Detect which cell encompasses the target text, then output its (x, y) center coordinate. 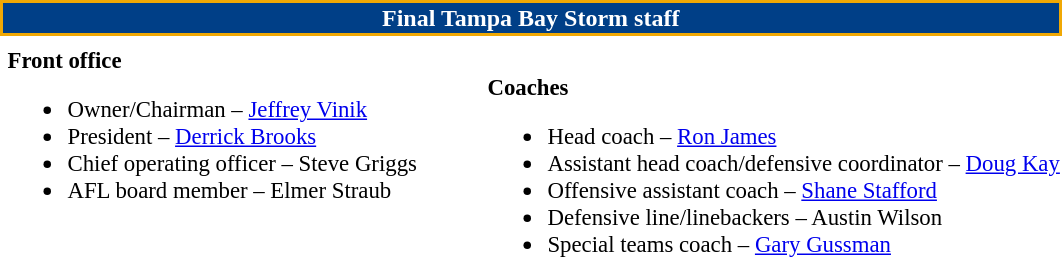
Final Tampa Bay Storm staff (530, 18)
